From the cell containing the given text, extract its center point as (x, y) coordinate. 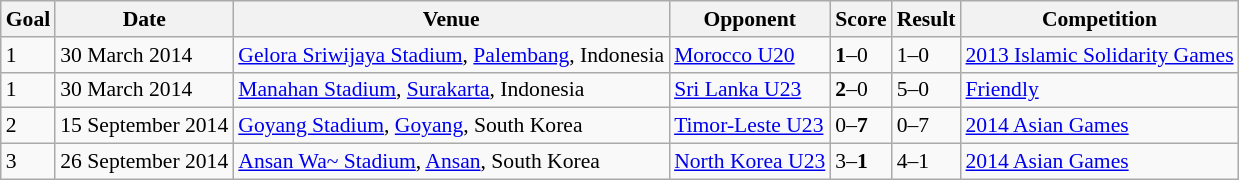
Score (860, 19)
Opponent (750, 19)
2013 Islamic Solidarity Games (1099, 55)
Gelora Sriwijaya Stadium, Palembang, Indonesia (451, 55)
Venue (451, 19)
Competition (1099, 19)
5–0 (926, 90)
Ansan Wa~ Stadium, Ansan, South Korea (451, 162)
Timor-Leste U23 (750, 126)
3 (28, 162)
Result (926, 19)
North Korea U23 (750, 162)
Manahan Stadium, Surakarta, Indonesia (451, 90)
26 September 2014 (144, 162)
4–1 (926, 162)
Goal (28, 19)
Goyang Stadium, Goyang, South Korea (451, 126)
Sri Lanka U23 (750, 90)
Friendly (1099, 90)
3–1 (860, 162)
2 (28, 126)
Date (144, 19)
15 September 2014 (144, 126)
2–0 (860, 90)
Morocco U20 (750, 55)
